Return the [X, Y] coordinate for the center point of the cell that contains the specified text.  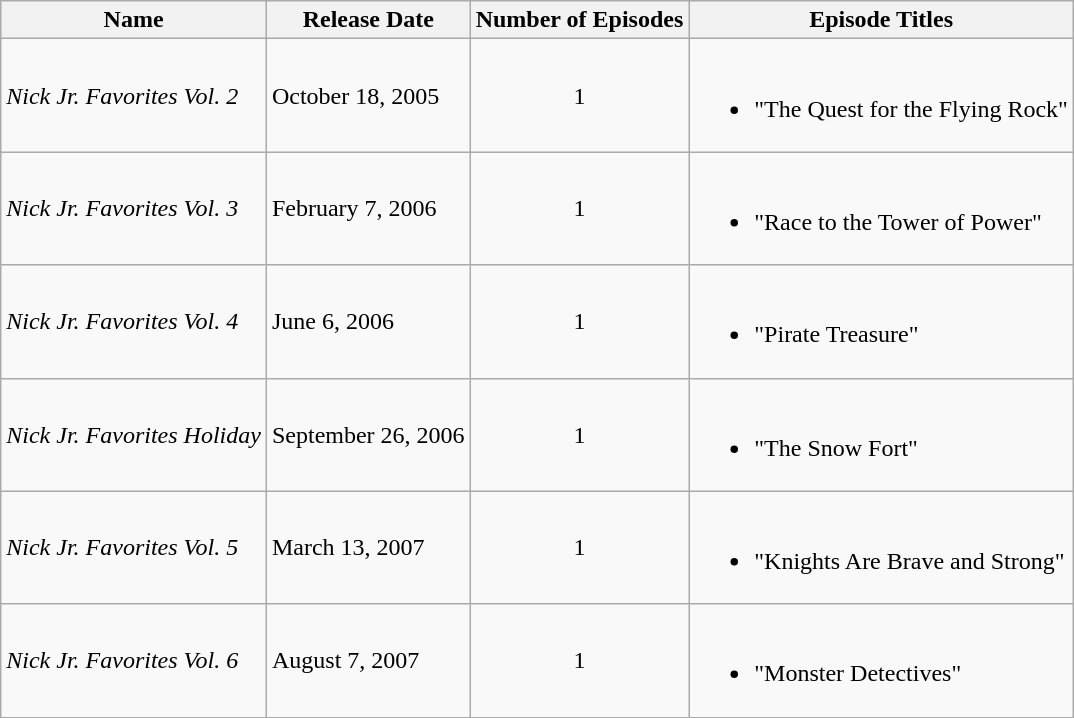
"Monster Detectives" [882, 660]
"Race to the Tower of Power" [882, 208]
"The Quest for the Flying Rock" [882, 96]
October 18, 2005 [368, 96]
August 7, 2007 [368, 660]
Name [134, 20]
"Knights Are Brave and Strong" [882, 548]
March 13, 2007 [368, 548]
"The Snow Fort" [882, 434]
Nick Jr. Favorites Vol. 2 [134, 96]
Nick Jr. Favorites Holiday [134, 434]
September 26, 2006 [368, 434]
Episode Titles [882, 20]
Nick Jr. Favorites Vol. 5 [134, 548]
Number of Episodes [580, 20]
June 6, 2006 [368, 322]
Release Date [368, 20]
Nick Jr. Favorites Vol. 6 [134, 660]
Nick Jr. Favorites Vol. 3 [134, 208]
February 7, 2006 [368, 208]
"Pirate Treasure" [882, 322]
Nick Jr. Favorites Vol. 4 [134, 322]
